Return the (x, y) coordinate for the center point of the cell that contains the specified text.  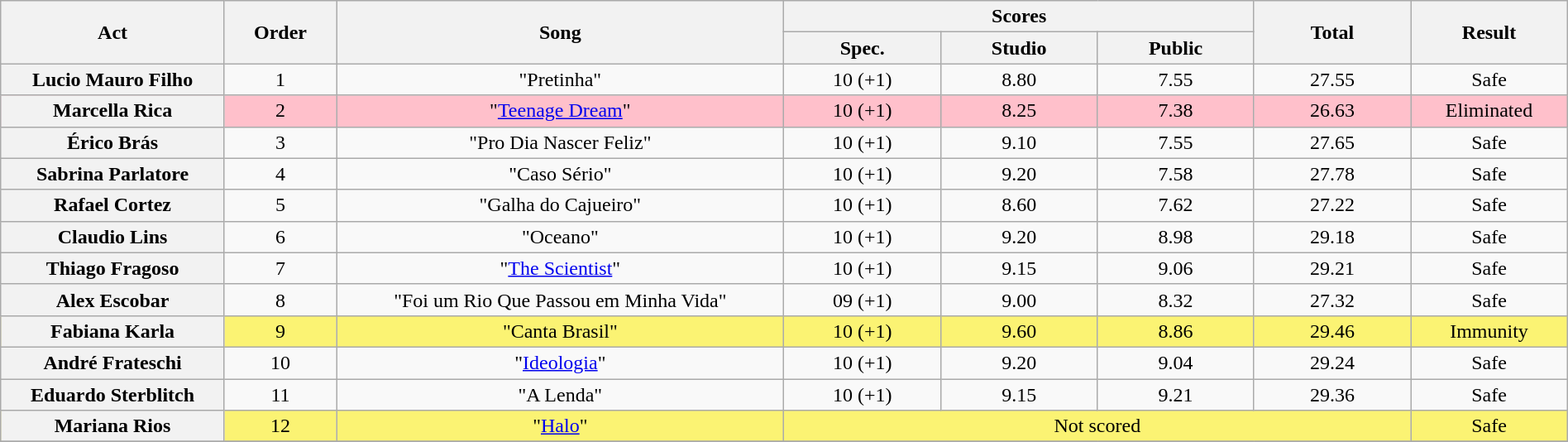
9.21 (1176, 395)
29.21 (1331, 268)
12 (280, 426)
"Teenage Dream" (561, 111)
Claudio Lins (112, 237)
11 (280, 395)
09 (+1) (862, 300)
9.06 (1176, 268)
29.46 (1331, 331)
9.04 (1176, 363)
27.65 (1331, 142)
29.18 (1331, 237)
27.55 (1331, 79)
Order (280, 32)
Eduardo Sterblitch (112, 395)
"Pretinha" (561, 79)
Scores (1019, 17)
5 (280, 205)
1 (280, 79)
9.60 (1019, 331)
Fabiana Karla (112, 331)
Act (112, 32)
8.98 (1176, 237)
9.10 (1019, 142)
"Oceano" (561, 237)
Not scored (1097, 426)
7 (280, 268)
27.78 (1331, 174)
27.22 (1331, 205)
8.25 (1019, 111)
Marcella Rica (112, 111)
Result (1489, 32)
8.60 (1019, 205)
6 (280, 237)
7.38 (1176, 111)
4 (280, 174)
"Foi um Rio Que Passou em Minha Vida" (561, 300)
9.00 (1019, 300)
7.58 (1176, 174)
"Halo" (561, 426)
Spec. (862, 48)
"Canta Brasil" (561, 331)
8 (280, 300)
Public (1176, 48)
Eliminated (1489, 111)
27.32 (1331, 300)
Immunity (1489, 331)
7.62 (1176, 205)
Total (1331, 32)
29.24 (1331, 363)
Thiago Fragoso (112, 268)
André Frateschi (112, 363)
Mariana Rios (112, 426)
26.63 (1331, 111)
Song (561, 32)
8.32 (1176, 300)
"Ideologia" (561, 363)
2 (280, 111)
"Galha do Cajueiro" (561, 205)
29.36 (1331, 395)
"A Lenda" (561, 395)
"Pro Dia Nascer Feliz" (561, 142)
"Caso Sério" (561, 174)
8.80 (1019, 79)
8.86 (1176, 331)
10 (280, 363)
Sabrina Parlatore (112, 174)
Lucio Mauro Filho (112, 79)
Érico Brás (112, 142)
9 (280, 331)
"The Scientist" (561, 268)
Studio (1019, 48)
Alex Escobar (112, 300)
Rafael Cortez (112, 205)
3 (280, 142)
